Capture the cell that displays the provided text and extract its [X, Y] central coordinate. 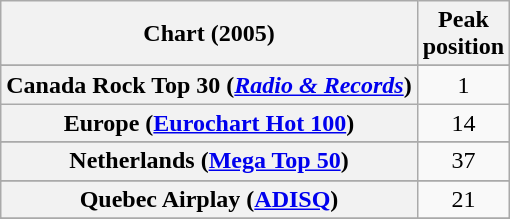
Canada Rock Top 30 (Radio & Records) [209, 85]
Europe (Eurochart Hot 100) [209, 123]
1 [463, 85]
37 [463, 161]
Quebec Airplay (ADISQ) [209, 199]
Chart (2005) [209, 34]
Peakposition [463, 34]
21 [463, 199]
Netherlands (Mega Top 50) [209, 161]
14 [463, 123]
